Provide the (X, Y) coordinate of the cell's center where the given text is located.  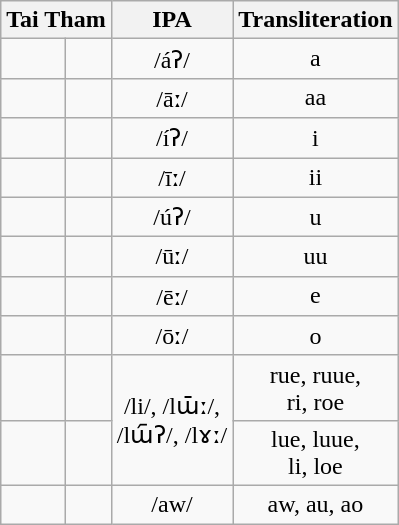
aw, au, ao (316, 504)
lue, luue,li, loe (316, 452)
/áʔ/ (172, 59)
o (316, 336)
/íʔ/ (172, 138)
/li/, /lɯ̄ː/,/lɯ᷇ʔ/, /lɤː/ (172, 420)
/aw/ (172, 504)
/ōː/ (172, 336)
/īː/ (172, 178)
Tai Tham (56, 20)
e (316, 296)
Transliteration (316, 20)
aa (316, 98)
/āː/ (172, 98)
a (316, 59)
IPA (172, 20)
u (316, 217)
/ēː/ (172, 296)
uu (316, 257)
ii (316, 178)
rue, ruue,ri, roe (316, 388)
/ūː/ (172, 257)
/úʔ/ (172, 217)
i (316, 138)
